Return [x, y] of the center of cell containing provided text 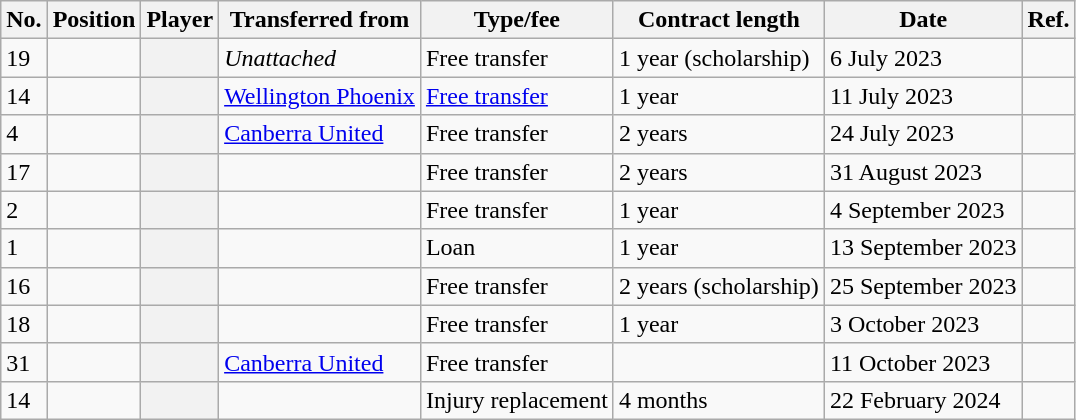
Date [923, 20]
31 [24, 362]
1 [24, 248]
4 [24, 134]
3 October 2023 [923, 324]
1 year (scholarship) [718, 58]
2 years (scholarship) [718, 286]
19 [24, 58]
Position [94, 20]
18 [24, 324]
No. [24, 20]
11 July 2023 [923, 96]
2 [24, 210]
Unattached [320, 58]
4 September 2023 [923, 210]
31 August 2023 [923, 172]
Ref. [1048, 20]
Type/fee [516, 20]
25 September 2023 [923, 286]
13 September 2023 [923, 248]
4 months [718, 400]
6 July 2023 [923, 58]
Transferred from [320, 20]
24 July 2023 [923, 134]
Player [180, 20]
22 February 2024 [923, 400]
16 [24, 286]
17 [24, 172]
Injury replacement [516, 400]
Wellington Phoenix [320, 96]
Loan [516, 248]
Contract length [718, 20]
11 October 2023 [923, 362]
